Capture the cell that displays the provided text and extract its [X, Y] central coordinate. 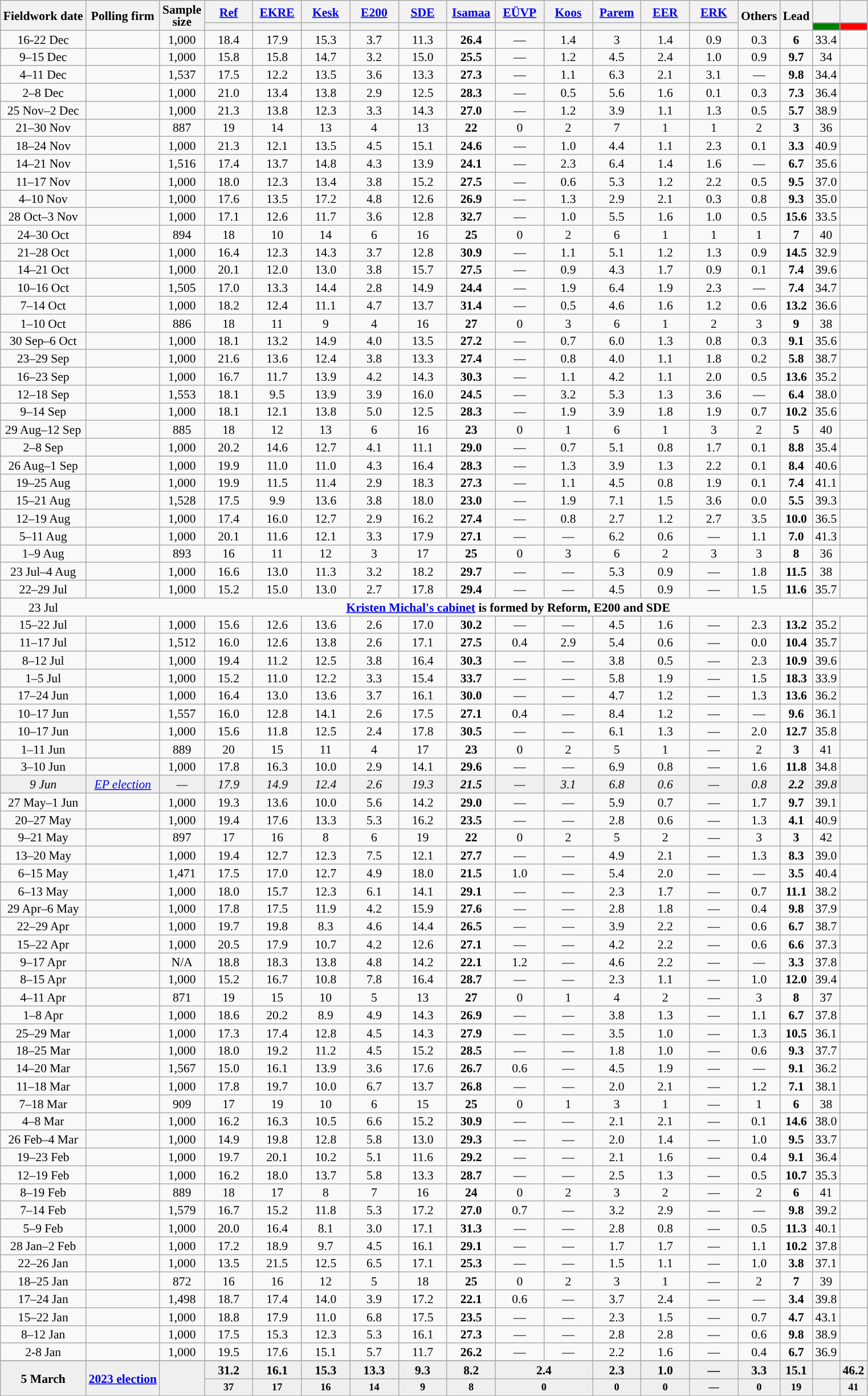
7.8 [374, 979]
11–18 Mar [43, 1086]
43.1 [826, 1317]
15–22 Apr [43, 944]
11.4 [326, 482]
EER [666, 11]
1,512 [182, 643]
24.5 [471, 394]
36.6 [826, 306]
4–11 Apr [43, 998]
24 [471, 1192]
1,471 [182, 873]
10.8 [326, 979]
27.9 [471, 1033]
14.5 [797, 252]
10–16 Oct [43, 287]
20–27 May [43, 820]
28 Oct–3 Nov [43, 217]
6–15 May [43, 873]
8–19 Feb [43, 1192]
23 Jul–4 Aug [43, 571]
34.4 [826, 75]
5.0 [374, 412]
26.7 [471, 1068]
4.4 [617, 146]
909 [182, 1104]
7–18 Mar [43, 1104]
21.0 [228, 92]
26.5 [471, 927]
32.9 [826, 252]
19.5 [228, 1352]
Ref [228, 11]
35.3 [826, 1174]
15.9 [423, 909]
35.0 [826, 198]
11–17 Nov [43, 181]
39.1 [826, 803]
14.0 [326, 1299]
1–9 Aug [43, 554]
9.6 [797, 714]
4–11 Dec [43, 75]
2.5 [617, 1174]
23.0 [471, 500]
2023 election [123, 1378]
29.6 [471, 766]
24.6 [471, 146]
22–29 Jul [43, 589]
32.7 [471, 217]
8–12 Jan [43, 1334]
26.4 [471, 39]
7.0 [797, 536]
3.4 [797, 1299]
897 [182, 838]
34 [826, 57]
17.3 [228, 1033]
1,505 [182, 287]
16-22 Dec [43, 39]
29.3 [471, 1139]
19–23 Feb [43, 1157]
8.2 [471, 1370]
9–21 May [43, 838]
Samplesize [182, 15]
5.9 [617, 803]
1,516 [182, 163]
1–5 Jul [43, 678]
35.8 [826, 731]
14–21 Nov [43, 163]
21–28 Oct [43, 252]
15–22 Jul [43, 625]
19–25 Aug [43, 482]
42 [826, 838]
22–26 Jan [43, 1263]
28 Jan–2 Feb [43, 1246]
38.1 [826, 1086]
34.7 [826, 287]
1,498 [182, 1299]
25.3 [471, 1263]
26 Aug–1 Sep [43, 465]
E200 [374, 11]
6.5 [374, 1263]
41.3 [826, 536]
6.0 [617, 341]
30.0 [471, 695]
33.5 [826, 217]
893 [182, 554]
33.4 [826, 39]
40.1 [826, 1228]
21.6 [228, 359]
20.0 [228, 1228]
9.9 [277, 500]
24.1 [471, 163]
25–29 Mar [43, 1033]
31.3 [471, 1228]
6–13 May [43, 890]
31.4 [471, 306]
3.0 [374, 1228]
27 May–1 Jun [43, 803]
Koos [568, 11]
29 Aug–12 Sep [43, 430]
39 [826, 1281]
1,579 [182, 1211]
11–17 Jul [43, 643]
18.9 [277, 1246]
0.2 [759, 359]
8.8 [797, 447]
37.7 [826, 1050]
34.8 [826, 766]
5 March [43, 1378]
10.9 [797, 660]
EKRE [277, 11]
39.4 [826, 979]
1,553 [182, 394]
36.9 [826, 1352]
12–19 Aug [43, 519]
1,567 [182, 1068]
6.3 [617, 75]
11.9 [326, 909]
10.4 [797, 643]
15–21 Aug [43, 500]
17–24 Jun [43, 695]
SDE [423, 11]
887 [182, 128]
1,557 [182, 714]
12–18 Sep [43, 394]
18.7 [228, 1299]
18.4 [228, 39]
25 Nov–2 Dec [43, 111]
30 Sep–6 Oct [43, 341]
Lead [797, 15]
27.6 [471, 909]
8.9 [326, 1015]
9–15 Dec [43, 57]
894 [182, 235]
37.9 [826, 909]
N/A [182, 962]
22–29 Apr [43, 927]
Isamaa [471, 11]
20.5 [228, 944]
37.1 [826, 1263]
Others [759, 15]
8–12 Jul [43, 660]
40.4 [826, 873]
7–14 Feb [43, 1211]
28.5 [471, 1050]
24–30 Oct [43, 235]
38.2 [826, 890]
7.5 [374, 855]
5–11 Aug [43, 536]
14.7 [326, 57]
14.8 [326, 163]
1–10 Oct [43, 323]
26.8 [471, 1086]
886 [182, 323]
33.9 [826, 678]
39.3 [826, 500]
17–24 Jan [43, 1299]
20 [228, 749]
18–25 Mar [43, 1050]
Fieldwork date [43, 15]
13–20 May [43, 855]
15.4 [423, 678]
3–10 Jun [43, 766]
30.2 [471, 625]
29 Apr–6 May [43, 909]
16–23 Sep [43, 376]
29.7 [471, 571]
18–24 Nov [43, 146]
8–15 Apr [43, 979]
4–8 Mar [43, 1122]
24.4 [471, 287]
26 Feb–4 Mar [43, 1139]
9–14 Sep [43, 412]
2-8 Jan [43, 1352]
1–8 Apr [43, 1015]
37.3 [826, 944]
25.5 [471, 57]
2–8 Sep [43, 447]
31.2 [228, 1370]
29.4 [471, 589]
19.2 [277, 1050]
36.5 [826, 519]
871 [182, 998]
1,537 [182, 75]
18.6 [228, 1015]
26.2 [471, 1352]
7–14 Oct [43, 306]
EP election [123, 784]
41.1 [826, 482]
7.3 [797, 92]
14–20 Mar [43, 1068]
39.0 [826, 855]
1,528 [182, 500]
35.4 [826, 447]
872 [182, 1281]
2–8 Dec [43, 92]
12–19 Feb [43, 1174]
40.6 [826, 465]
4–10 Nov [43, 198]
Parem [617, 11]
6.2 [617, 536]
37.0 [826, 181]
5–9 Feb [43, 1228]
9–17 Apr [43, 962]
21–30 Nov [43, 128]
39.2 [826, 1211]
46.2 [853, 1370]
14–21 Oct [43, 270]
27.2 [471, 341]
Kesk [326, 11]
27.7 [471, 855]
EÜVP [520, 11]
6.9 [617, 766]
Kristen Michal's cabinet is formed by Reform, E200 and SDE [508, 607]
9 Jun [43, 784]
18–25 Jan [43, 1281]
16.6 [228, 571]
1–11 Jun [43, 749]
ERK [714, 11]
23–29 Sep [43, 359]
Polling firm [123, 15]
23 Jul [43, 607]
29.2 [471, 1157]
885 [182, 430]
30.5 [471, 731]
15–22 Jan [43, 1317]
8.1 [326, 1228]
